Return (x, y) of the center of cell containing provided text 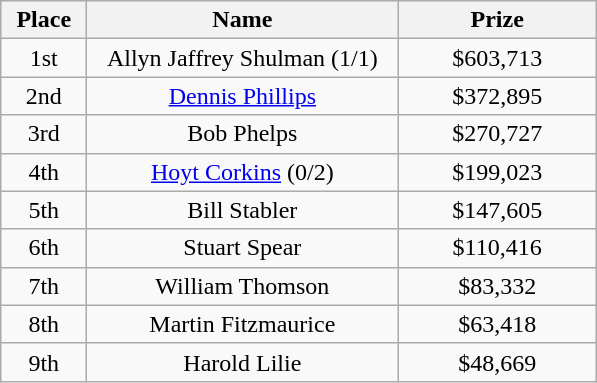
2nd (44, 96)
Name (242, 20)
Allyn Jaffrey Shulman (1/1) (242, 58)
Harold Lilie (242, 362)
Hoyt Corkins (0/2) (242, 172)
Prize (498, 20)
$83,332 (498, 286)
$270,727 (498, 134)
Martin Fitzmaurice (242, 324)
Dennis Phillips (242, 96)
Place (44, 20)
Stuart Spear (242, 248)
$110,416 (498, 248)
Bob Phelps (242, 134)
$372,895 (498, 96)
4th (44, 172)
7th (44, 286)
$147,605 (498, 210)
$63,418 (498, 324)
5th (44, 210)
$603,713 (498, 58)
3rd (44, 134)
1st (44, 58)
$48,669 (498, 362)
6th (44, 248)
8th (44, 324)
9th (44, 362)
$199,023 (498, 172)
Bill Stabler (242, 210)
William Thomson (242, 286)
